Capture the cell that displays the provided text and extract its [X, Y] central coordinate. 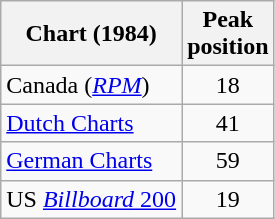
German Charts [92, 161]
59 [228, 161]
US Billboard 200 [92, 199]
19 [228, 199]
41 [228, 123]
18 [228, 85]
Dutch Charts [92, 123]
Peakposition [228, 34]
Chart (1984) [92, 34]
Canada (RPM) [92, 85]
